Locate the cell with the specified text and output its [x, y] center coordinate. 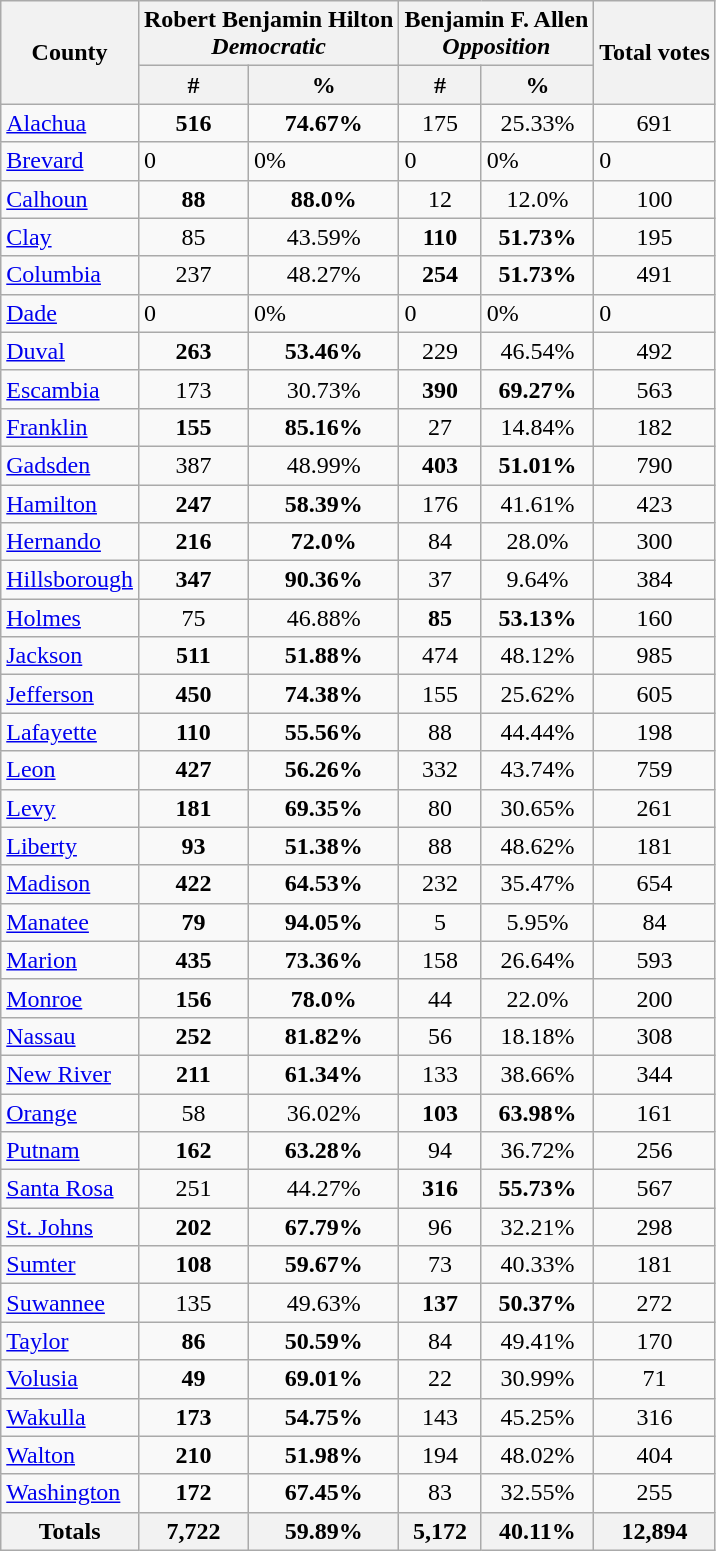
67.45% [323, 1493]
691 [655, 123]
605 [655, 694]
56 [440, 1036]
5 [440, 922]
73 [440, 1265]
182 [655, 427]
38.66% [538, 1074]
74.67% [323, 123]
Total votes [655, 52]
37 [440, 580]
Liberty [70, 846]
50.37% [538, 1303]
202 [193, 1227]
72.0% [323, 542]
46.54% [538, 351]
St. Johns [70, 1227]
78.0% [323, 998]
59.89% [323, 1531]
200 [655, 998]
161 [655, 1113]
332 [440, 770]
Duval [70, 351]
32.21% [538, 1227]
298 [655, 1227]
96 [440, 1227]
45.25% [538, 1417]
422 [193, 884]
Orange [70, 1113]
384 [655, 580]
Marion [70, 960]
272 [655, 1303]
55.73% [538, 1189]
158 [440, 960]
194 [440, 1455]
25.62% [538, 694]
18.18% [538, 1036]
83 [440, 1493]
54.75% [323, 1417]
36.02% [323, 1113]
Calhoun [70, 199]
Brevard [70, 161]
61.34% [323, 1074]
251 [193, 1189]
Sumter [70, 1265]
53.46% [323, 351]
51.01% [538, 465]
Lafayette [70, 732]
654 [655, 884]
254 [440, 275]
55.56% [323, 732]
567 [655, 1189]
Totals [70, 1531]
255 [655, 1493]
759 [655, 770]
256 [655, 1151]
435 [193, 960]
Robert Benjamin Hilton Democratic [268, 34]
67.79% [323, 1227]
36.72% [538, 1151]
74.38% [323, 694]
Monroe [70, 998]
176 [440, 503]
53.13% [538, 618]
69.35% [323, 808]
344 [655, 1074]
308 [655, 1036]
511 [193, 656]
Taylor [70, 1341]
5,172 [440, 1531]
35.47% [538, 884]
263 [193, 351]
12 [440, 199]
247 [193, 503]
48.02% [538, 1455]
40.33% [538, 1265]
49 [193, 1379]
Walton [70, 1455]
71 [655, 1379]
593 [655, 960]
75 [193, 618]
90.36% [323, 580]
Columbia [70, 275]
44.27% [323, 1189]
59.67% [323, 1265]
48.27% [323, 275]
Wakulla [70, 1417]
94.05% [323, 922]
44 [440, 998]
Gadsden [70, 465]
51.88% [323, 656]
133 [440, 1074]
985 [655, 656]
198 [655, 732]
43.74% [538, 770]
Escambia [70, 389]
Washington [70, 1493]
51.98% [323, 1455]
Volusia [70, 1379]
162 [193, 1151]
156 [193, 998]
44.44% [538, 732]
49.63% [323, 1303]
232 [440, 884]
30.73% [323, 389]
Jefferson [70, 694]
88.0% [323, 199]
25.33% [538, 123]
69.27% [538, 389]
58 [193, 1113]
43.59% [323, 237]
427 [193, 770]
Manatee [70, 922]
12.0% [538, 199]
Santa Rosa [70, 1189]
Alachua [70, 123]
22 [440, 1379]
Leon [70, 770]
172 [193, 1493]
516 [193, 123]
387 [193, 465]
404 [655, 1455]
Nassau [70, 1036]
48.12% [538, 656]
135 [193, 1303]
79 [193, 922]
100 [655, 199]
403 [440, 465]
48.62% [538, 846]
85.16% [323, 427]
40.11% [538, 1531]
170 [655, 1341]
Suwannee [70, 1303]
93 [193, 846]
50.59% [323, 1341]
41.61% [538, 503]
22.0% [538, 998]
237 [193, 275]
Levy [70, 808]
143 [440, 1417]
7,722 [193, 1531]
51.38% [323, 846]
Hamilton [70, 503]
108 [193, 1265]
103 [440, 1113]
94 [440, 1151]
49.41% [538, 1341]
492 [655, 351]
73.36% [323, 960]
14.84% [538, 427]
347 [193, 580]
26.64% [538, 960]
491 [655, 275]
210 [193, 1455]
63.28% [323, 1151]
195 [655, 237]
County [70, 52]
New River [70, 1074]
252 [193, 1036]
Putnam [70, 1151]
Hillsborough [70, 580]
160 [655, 618]
450 [193, 694]
5.95% [538, 922]
Dade [70, 313]
81.82% [323, 1036]
63.98% [538, 1113]
30.65% [538, 808]
12,894 [655, 1531]
80 [440, 808]
229 [440, 351]
Hernando [70, 542]
58.39% [323, 503]
64.53% [323, 884]
28.0% [538, 542]
86 [193, 1341]
32.55% [538, 1493]
27 [440, 427]
137 [440, 1303]
175 [440, 123]
474 [440, 656]
Franklin [70, 427]
Clay [70, 237]
261 [655, 808]
211 [193, 1074]
563 [655, 389]
48.99% [323, 465]
9.64% [538, 580]
Jackson [70, 656]
790 [655, 465]
300 [655, 542]
Holmes [70, 618]
390 [440, 389]
56.26% [323, 770]
Madison [70, 884]
Benjamin F. Allen Opposition [496, 34]
46.88% [323, 618]
216 [193, 542]
423 [655, 503]
69.01% [323, 1379]
30.99% [538, 1379]
